Return the [x, y] coordinate for the center point of the cell that contains the specified text.  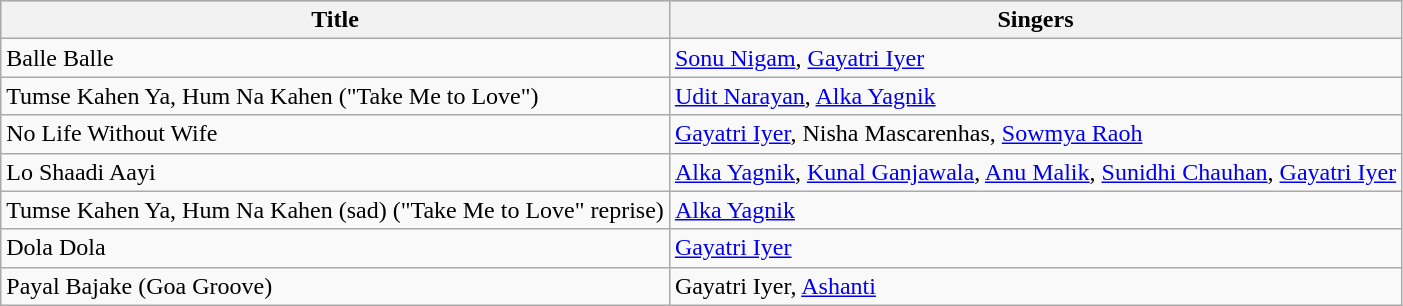
Gayatri Iyer, Nisha Mascarenhas, Sowmya Raoh [1035, 134]
Udit Narayan, Alka Yagnik [1035, 96]
Tumse Kahen Ya, Hum Na Kahen ("Take Me to Love") [336, 96]
Balle Balle [336, 58]
Title [336, 20]
Sonu Nigam, Gayatri Iyer [1035, 58]
Gayatri Iyer [1035, 248]
Gayatri Iyer, Ashanti [1035, 286]
No Life Without Wife [336, 134]
Alka Yagnik, Kunal Ganjawala, Anu Malik, Sunidhi Chauhan, Gayatri Iyer [1035, 172]
Tumse Kahen Ya, Hum Na Kahen (sad) ("Take Me to Love" reprise) [336, 210]
Singers [1035, 20]
Dola Dola [336, 248]
Payal Bajake (Goa Groove) [336, 286]
Alka Yagnik [1035, 210]
Lo Shaadi Aayi [336, 172]
